Determine the (x, y) coordinate at the center of the cell enclosing the given text.  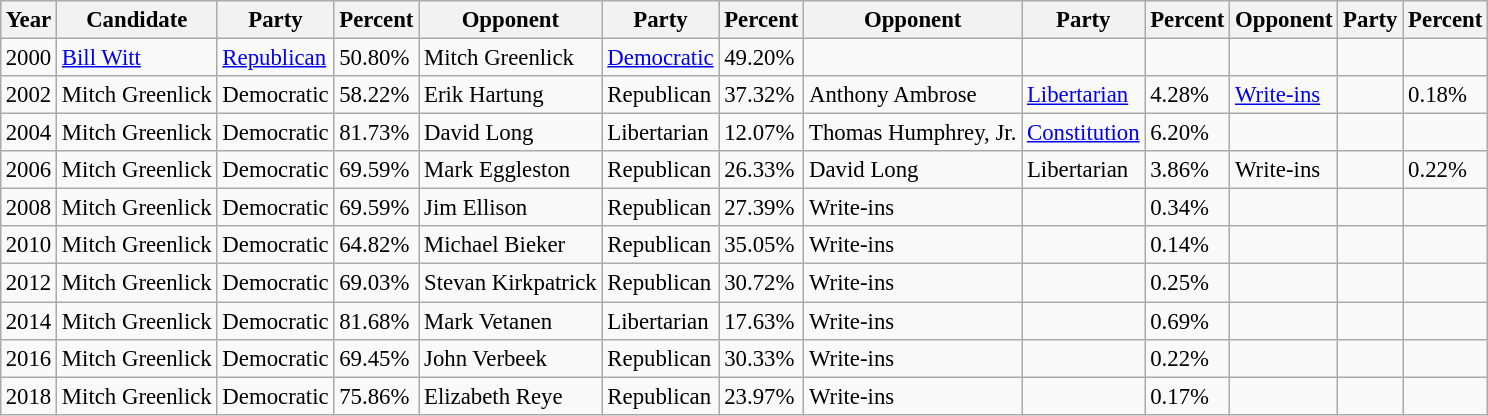
John Verbeek (510, 358)
Elizabeth Reye (510, 396)
81.73% (376, 133)
37.32% (762, 95)
0.34% (1188, 208)
2000 (28, 57)
3.86% (1188, 170)
81.68% (376, 321)
2010 (28, 245)
17.63% (762, 321)
30.33% (762, 358)
2016 (28, 358)
Bill Witt (138, 57)
69.45% (376, 358)
Year (28, 20)
30.72% (762, 283)
49.20% (762, 57)
64.82% (376, 245)
35.05% (762, 245)
2008 (28, 208)
Thomas Humphrey, Jr. (913, 133)
2006 (28, 170)
2004 (28, 133)
0.18% (1446, 95)
0.14% (1188, 245)
12.07% (762, 133)
Mark Vetanen (510, 321)
Anthony Ambrose (913, 95)
26.33% (762, 170)
Mark Eggleston (510, 170)
Michael Bieker (510, 245)
6.20% (1188, 133)
69.03% (376, 283)
75.86% (376, 396)
27.39% (762, 208)
Candidate (138, 20)
50.80% (376, 57)
Stevan Kirkpatrick (510, 283)
0.17% (1188, 396)
Jim Ellison (510, 208)
2018 (28, 396)
Constitution (1084, 133)
2002 (28, 95)
2014 (28, 321)
2012 (28, 283)
0.69% (1188, 321)
Erik Hartung (510, 95)
23.97% (762, 396)
4.28% (1188, 95)
0.25% (1188, 283)
58.22% (376, 95)
